Find where the given text appears and provide that cell's center as [x, y] coordinate. 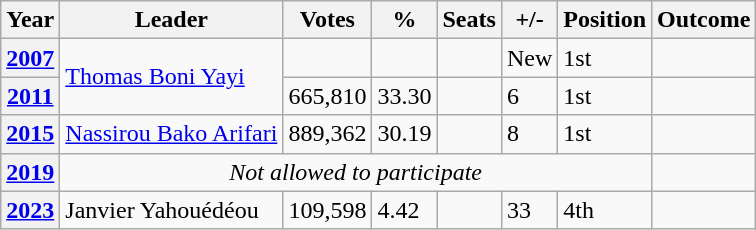
6 [529, 96]
30.19 [404, 134]
2007 [30, 58]
8 [529, 134]
New [529, 58]
2019 [30, 172]
4th [605, 210]
% [404, 20]
Year [30, 20]
33 [529, 210]
+/- [529, 20]
Seats [469, 20]
2015 [30, 134]
Not allowed to participate [356, 172]
Position [605, 20]
Votes [328, 20]
Thomas Boni Yayi [172, 77]
109,598 [328, 210]
2011 [30, 96]
4.42 [404, 210]
Leader [172, 20]
Nassirou Bako Arifari [172, 134]
Janvier Yahouédéou [172, 210]
33.30 [404, 96]
Outcome [704, 20]
2023 [30, 210]
665,810 [328, 96]
889,362 [328, 134]
